Return (x, y) of the center of cell containing provided text 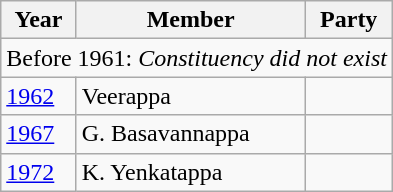
1972 (38, 172)
Veerappa (190, 96)
1962 (38, 96)
Party (348, 20)
G. Basavannappa (190, 134)
Member (190, 20)
K. Yenkatappa (190, 172)
1967 (38, 134)
Year (38, 20)
Before 1961: Constituency did not exist (197, 58)
